From the cell containing the given text, extract its center point as (x, y) coordinate. 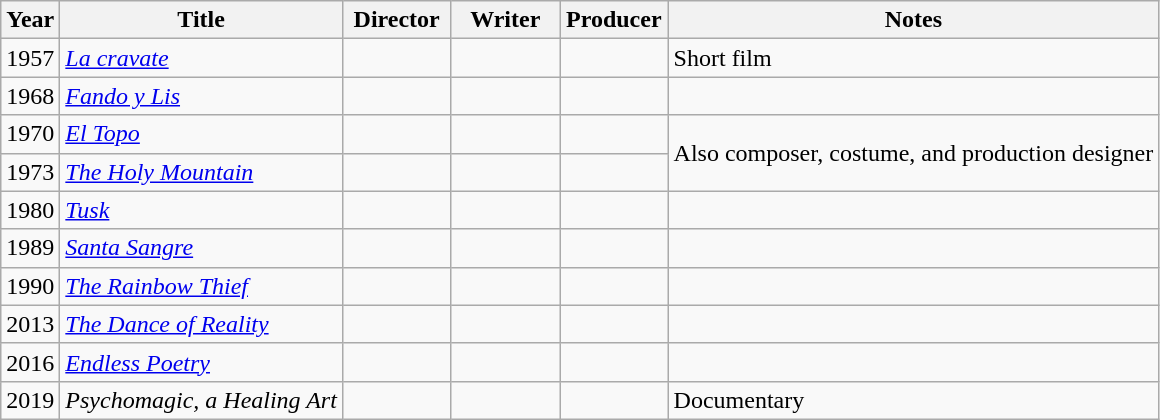
2016 (30, 362)
Psychomagic, a Healing Art (202, 400)
La cravate (202, 58)
Short film (914, 58)
Documentary (914, 400)
1980 (30, 210)
1990 (30, 286)
Endless Poetry (202, 362)
1968 (30, 96)
Producer (614, 20)
El Topo (202, 134)
Title (202, 20)
2013 (30, 324)
Writer (506, 20)
1989 (30, 248)
1973 (30, 172)
2019 (30, 400)
Year (30, 20)
1957 (30, 58)
1970 (30, 134)
Tusk (202, 210)
Director (396, 20)
Also composer, costume, and production designer (914, 153)
Notes (914, 20)
The Rainbow Thief (202, 286)
The Dance of Reality (202, 324)
Santa Sangre (202, 248)
The Holy Mountain (202, 172)
Fando y Lis (202, 96)
